For the text-containing cell, return its midpoint in [X, Y] coordinate format. 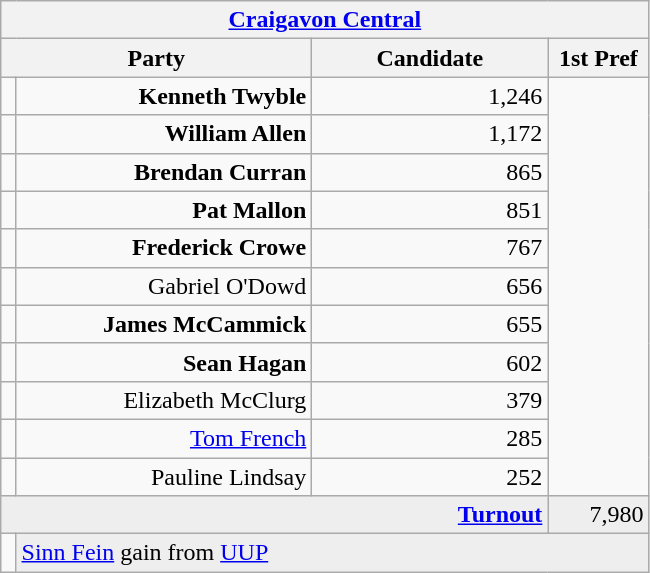
602 [430, 362]
865 [430, 172]
851 [430, 210]
Elizabeth McClurg [164, 400]
379 [430, 400]
James McCammick [164, 324]
Sinn Fein gain from UUP [332, 553]
1st Pref [598, 58]
Gabriel O'Dowd [164, 286]
655 [430, 324]
7,980 [598, 515]
Party [156, 58]
767 [430, 248]
Pauline Lindsay [164, 477]
Brendan Curran [164, 172]
Sean Hagan [164, 362]
Pat Mallon [164, 210]
Tom French [164, 438]
Craigavon Central [325, 20]
Frederick Crowe [164, 248]
1,246 [430, 96]
656 [430, 286]
1,172 [430, 134]
285 [430, 438]
252 [430, 477]
Turnout [274, 515]
Kenneth Twyble [164, 96]
William Allen [164, 134]
Candidate [430, 58]
